Return (X, Y) of the center of cell containing provided text 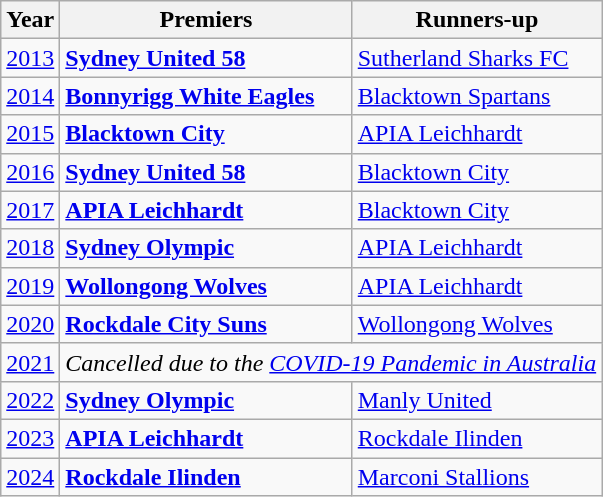
2014 (30, 96)
Marconi Stallions (476, 477)
2023 (30, 438)
Cancelled due to the COVID-19 Pandemic in Australia (331, 362)
Bonnyrigg White Eagles (206, 96)
2017 (30, 210)
2020 (30, 324)
Premiers (206, 20)
2022 (30, 400)
2019 (30, 286)
Runners-up (476, 20)
2013 (30, 58)
Manly United (476, 400)
Year (30, 20)
Rockdale City Suns (206, 324)
2016 (30, 172)
Sutherland Sharks FC (476, 58)
2024 (30, 477)
2021 (30, 362)
Blacktown Spartans (476, 96)
2015 (30, 134)
2018 (30, 248)
